Pinpoint the cell where the given text exists, returning its [x, y] midpoint coordinate. 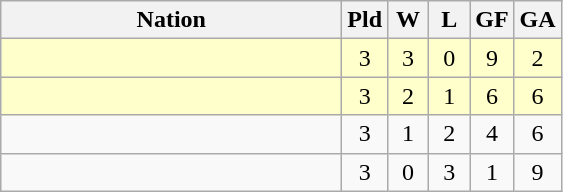
GA [538, 20]
GF [492, 20]
Pld [365, 20]
L [450, 20]
Nation [172, 20]
W [408, 20]
4 [492, 134]
